Scan for the cell matching the given text and deliver its [X, Y] coordinate at center. 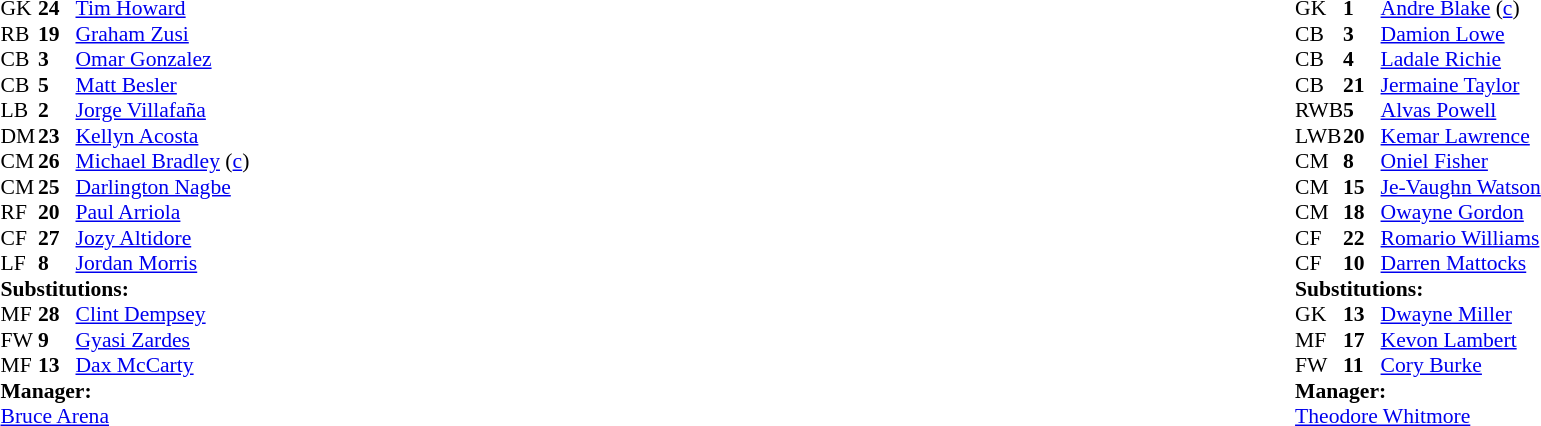
23 [57, 136]
Je-Vaughn Watson [1461, 187]
Alvas Powell [1461, 111]
Jozy Altidore [163, 238]
Jermaine Taylor [1461, 85]
19 [57, 34]
27 [57, 238]
Kellyn Acosta [163, 136]
LF [19, 263]
22 [1362, 238]
Kemar Lawrence [1461, 136]
Romario Williams [1461, 238]
Kevon Lambert [1461, 340]
21 [1362, 85]
Damion Lowe [1461, 34]
11 [1362, 365]
Paul Arriola [163, 213]
GK [1319, 315]
4 [1362, 59]
Graham Zusi [163, 34]
Jorge Villafaña [163, 111]
26 [57, 161]
Oniel Fisher [1461, 161]
15 [1362, 187]
10 [1362, 263]
RF [19, 213]
RB [19, 34]
2 [57, 111]
Michael Bradley (c) [163, 161]
Matt Besler [163, 85]
Owayne Gordon [1461, 213]
DM [19, 136]
Omar Gonzalez [163, 59]
Darlington Nagbe [163, 187]
Darren Mattocks [1461, 263]
Ladale Richie [1461, 59]
18 [1362, 213]
17 [1362, 340]
LB [19, 111]
LWB [1319, 136]
28 [57, 315]
RWB [1319, 111]
Dwayne Miller [1461, 315]
Jordan Morris [163, 263]
9 [57, 340]
Cory Burke [1461, 365]
25 [57, 187]
Clint Dempsey [163, 315]
Dax McCarty [163, 365]
Gyasi Zardes [163, 340]
